Detect which cell encompasses the target text, then output its (x, y) center coordinate. 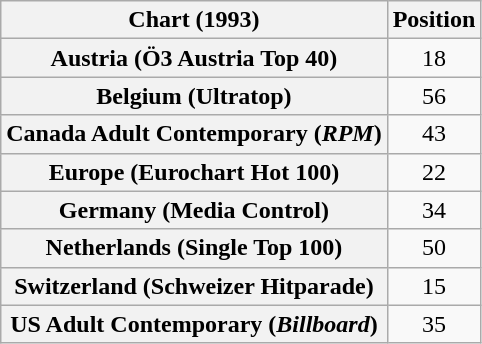
Germany (Media Control) (194, 210)
Canada Adult Contemporary (RPM) (194, 134)
43 (434, 134)
35 (434, 324)
Europe (Eurochart Hot 100) (194, 172)
56 (434, 96)
50 (434, 248)
Netherlands (Single Top 100) (194, 248)
22 (434, 172)
15 (434, 286)
Position (434, 20)
18 (434, 58)
US Adult Contemporary (Billboard) (194, 324)
34 (434, 210)
Belgium (Ultratop) (194, 96)
Austria (Ö3 Austria Top 40) (194, 58)
Chart (1993) (194, 20)
Switzerland (Schweizer Hitparade) (194, 286)
